Search for the cell housing the specified text and yield its [x, y] center coordinate. 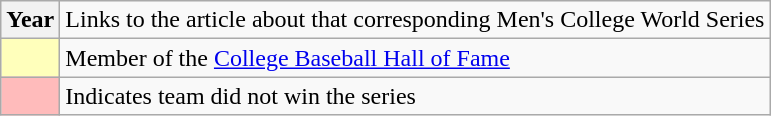
Member of the College Baseball Hall of Fame [415, 58]
Year [30, 20]
Indicates team did not win the series [415, 96]
Links to the article about that corresponding Men's College World Series [415, 20]
